Scan for the cell matching the given text and deliver its (X, Y) coordinate at center. 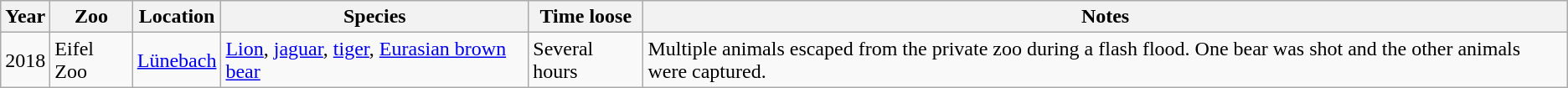
Lünebach (177, 60)
2018 (25, 60)
Zoo (91, 17)
Time loose (586, 17)
Eifel Zoo (91, 60)
Notes (1106, 17)
Year (25, 17)
Multiple animals escaped from the private zoo during a flash flood. One bear was shot and the other animals were captured. (1106, 60)
Species (375, 17)
Several hours (586, 60)
Location (177, 17)
Lion, jaguar, tiger, Eurasian brown bear (375, 60)
